Output the (X, Y) coordinate of the center of the cell containing the given text.  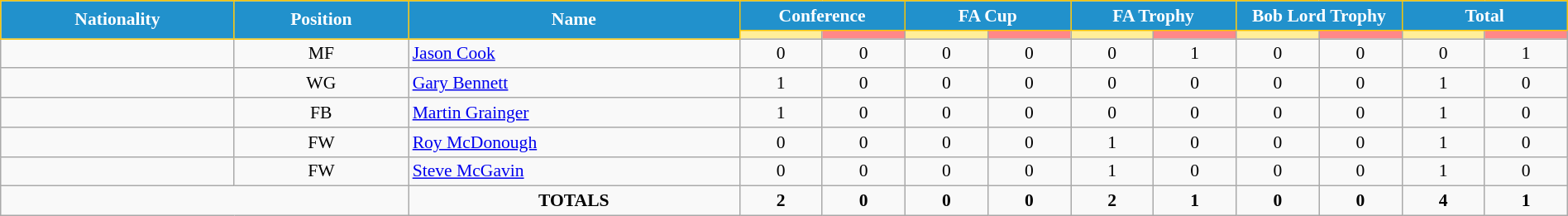
Position (321, 20)
Roy McDonough (574, 142)
Steve McGavin (574, 171)
FA Cup (987, 16)
4 (1443, 201)
FB (321, 113)
Martin Grainger (574, 113)
Gary Bennett (574, 84)
WG (321, 84)
Nationality (117, 20)
MF (321, 54)
FA Trophy (1153, 16)
Total (1484, 16)
Conference (822, 16)
Name (574, 20)
TOTALS (574, 201)
Bob Lord Trophy (1319, 16)
Jason Cook (574, 54)
